Return the (X, Y) coordinate for the center point of the cell that contains the specified text.  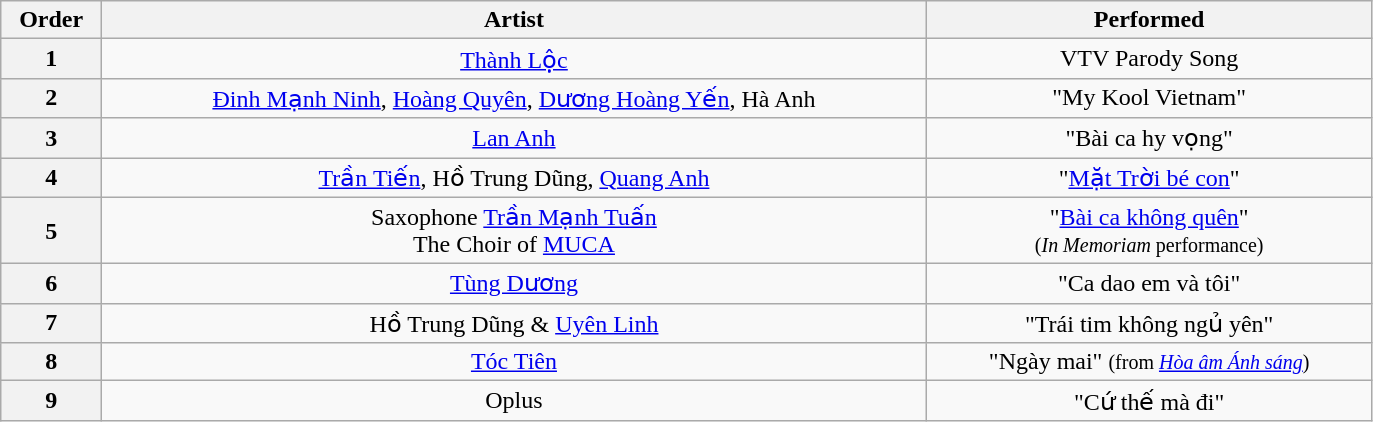
Đinh Mạnh Ninh, Hoàng Quyên, Dương Hoàng Yến, Hà Anh (514, 98)
3 (52, 138)
"Bài ca không quên" (In Memoriam performance) (1149, 230)
Oplus (514, 401)
Thành Lộc (514, 59)
"Ngày mai" (from Hòa âm Ánh sáng) (1149, 362)
Tùng Dương (514, 284)
1 (52, 59)
Hồ Trung Dũng & Uyên Linh (514, 323)
2 (52, 98)
"Bài ca hy vọng" (1149, 138)
9 (52, 401)
VTV Parody Song (1149, 59)
6 (52, 284)
7 (52, 323)
Artist (514, 20)
Performed (1149, 20)
Order (52, 20)
5 (52, 230)
"Ca dao em và tôi" (1149, 284)
4 (52, 178)
Lan Anh (514, 138)
"My Kool Vietnam" (1149, 98)
Saxophone Trần Mạnh Tuấn The Choir of MUCA (514, 230)
Tóc Tiên (514, 362)
"Mặt Trời bé con" (1149, 178)
Trần Tiến, Hồ Trung Dũng, Quang Anh (514, 178)
8 (52, 362)
"Trái tim không ngủ yên" (1149, 323)
"Cứ thế mà đi" (1149, 401)
